Return [X, Y] of the center of cell containing provided text 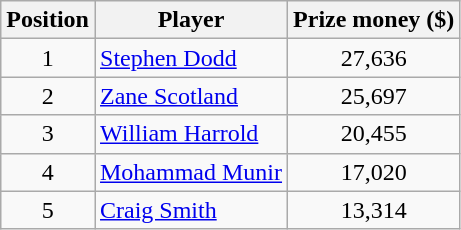
William Harrold [190, 134]
Player [190, 20]
2 [48, 96]
Stephen Dodd [190, 58]
17,020 [374, 172]
25,697 [374, 96]
Craig Smith [190, 210]
Zane Scotland [190, 96]
Prize money ($) [374, 20]
20,455 [374, 134]
1 [48, 58]
4 [48, 172]
13,314 [374, 210]
Mohammad Munir [190, 172]
27,636 [374, 58]
Position [48, 20]
5 [48, 210]
3 [48, 134]
